Output the (x, y) coordinate of the center of the cell containing the given text.  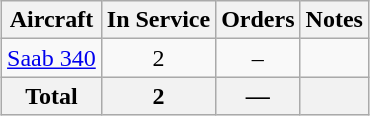
Orders (258, 20)
Total (52, 96)
Saab 340 (52, 58)
— (258, 96)
Notes (334, 20)
– (258, 58)
Aircraft (52, 20)
In Service (158, 20)
